Detect which cell encompasses the target text, then output its (x, y) center coordinate. 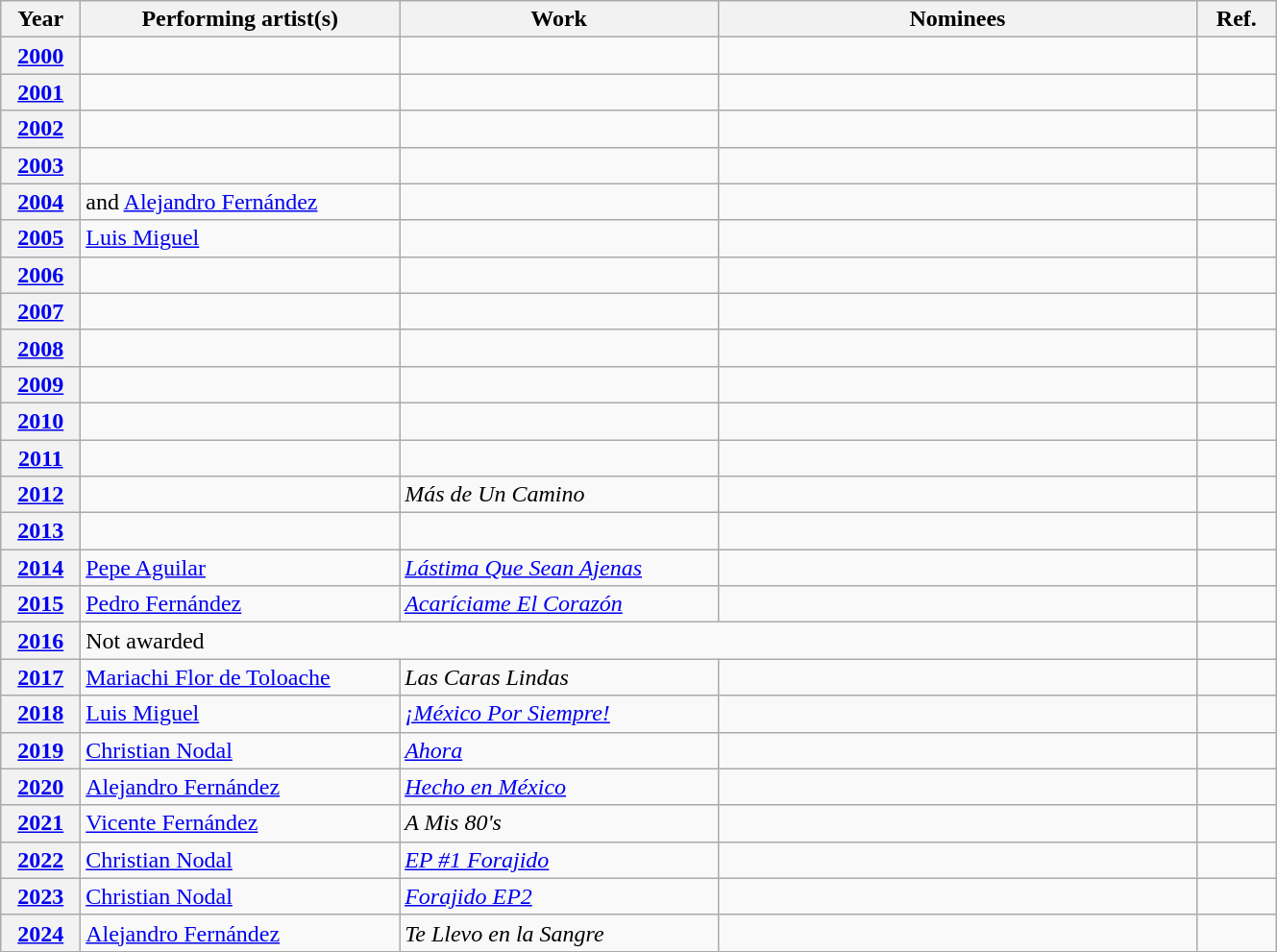
2023 (40, 896)
Year (40, 19)
2011 (40, 458)
Vicente Fernández (240, 823)
Nominees (958, 19)
Lástima Que Sean Ajenas (559, 568)
Not awarded (639, 641)
Te Llevo en la Sangre (559, 933)
2009 (40, 384)
2020 (40, 787)
2006 (40, 275)
and Alejandro Fernández (240, 202)
2019 (40, 750)
¡México Por Siempre! (559, 714)
2013 (40, 531)
2024 (40, 933)
2017 (40, 677)
Pepe Aguilar (240, 568)
EP #1 Forajido (559, 860)
2005 (40, 238)
Mariachi Flor de Toloache (240, 677)
2014 (40, 568)
2004 (40, 202)
2016 (40, 641)
2002 (40, 129)
2001 (40, 92)
Ref. (1236, 19)
A Mis 80's (559, 823)
2008 (40, 348)
2018 (40, 714)
2015 (40, 604)
2022 (40, 860)
2012 (40, 495)
2010 (40, 421)
Hecho en México (559, 787)
2007 (40, 311)
Work (559, 19)
Acaríciame El Corazón (559, 604)
Las Caras Lindas (559, 677)
Más de Un Camino (559, 495)
Pedro Fernández (240, 604)
2021 (40, 823)
2000 (40, 56)
Performing artist(s) (240, 19)
Forajido EP2 (559, 896)
Ahora (559, 750)
2003 (40, 165)
